For the text-containing cell, return its midpoint in (x, y) coordinate format. 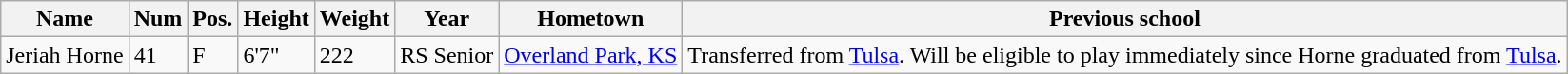
Overland Park, KS (590, 55)
Num (158, 19)
Year (447, 19)
Previous school (1125, 19)
Name (65, 19)
Jeriah Horne (65, 55)
Transferred from Tulsa. Will be eligible to play immediately since Horne graduated from Tulsa. (1125, 55)
6'7" (276, 55)
RS Senior (447, 55)
F (213, 55)
Hometown (590, 19)
Height (276, 19)
41 (158, 55)
Pos. (213, 19)
Weight (354, 19)
222 (354, 55)
